Output the (X, Y) coordinate of the center of the cell containing the given text.  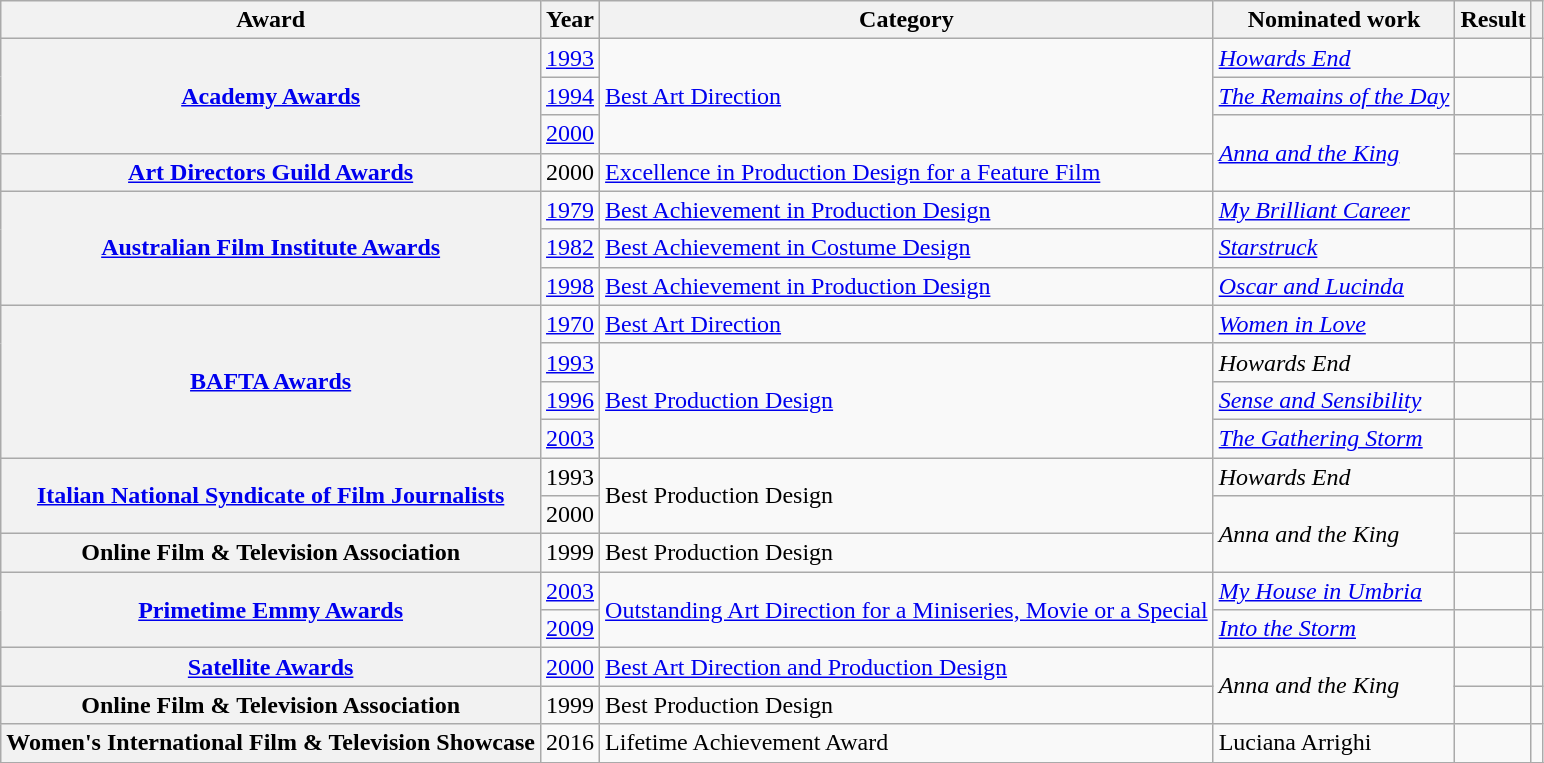
Primetime Emmy Awards (271, 610)
1996 (570, 400)
Excellence in Production Design for a Feature Film (907, 172)
Category (907, 20)
1994 (570, 96)
Nominated work (1334, 20)
Women in Love (1334, 324)
Luciana Arrighi (1334, 743)
Oscar and Lucinda (1334, 286)
2016 (570, 743)
1979 (570, 210)
Satellite Awards (271, 667)
Best Achievement in Costume Design (907, 248)
BAFTA Awards (271, 381)
1970 (570, 324)
The Remains of the Day (1334, 96)
Outstanding Art Direction for a Miniseries, Movie or a Special (907, 610)
Sense and Sensibility (1334, 400)
1998 (570, 286)
My House in Umbria (1334, 591)
Result (1493, 20)
Year (570, 20)
Italian National Syndicate of Film Journalists (271, 496)
Academy Awards (271, 96)
Award (271, 20)
Best Art Direction and Production Design (907, 667)
Australian Film Institute Awards (271, 248)
Women's International Film & Television Showcase (271, 743)
Lifetime Achievement Award (907, 743)
My Brilliant Career (1334, 210)
Starstruck (1334, 248)
2009 (570, 629)
Art Directors Guild Awards (271, 172)
1982 (570, 248)
Into the Storm (1334, 629)
The Gathering Storm (1334, 438)
